Locate the cell with the specified text and output its (X, Y) center coordinate. 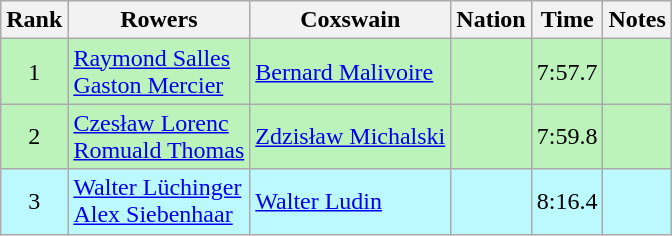
8:16.4 (567, 202)
2 (34, 136)
Nation (491, 20)
Bernard Malivoire (350, 72)
Zdzisław Michalski (350, 136)
Walter Ludin (350, 202)
1 (34, 72)
7:57.7 (567, 72)
7:59.8 (567, 136)
3 (34, 202)
Raymond SallesGaston Mercier (159, 72)
Czesław LorencRomuald Thomas (159, 136)
Coxswain (350, 20)
Notes (637, 20)
Time (567, 20)
Rowers (159, 20)
Rank (34, 20)
Walter LüchingerAlex Siebenhaar (159, 202)
